Capture the cell that displays the provided text and extract its [x, y] central coordinate. 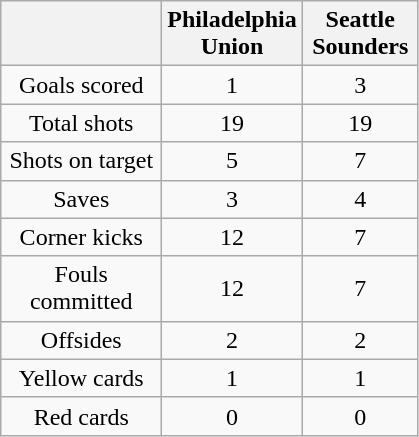
5 [232, 161]
Yellow cards [82, 378]
Shots on target [82, 161]
Corner kicks [82, 237]
4 [360, 199]
Offsides [82, 340]
Total shots [82, 123]
Saves [82, 199]
Seattle Sounders [360, 34]
Fouls committed [82, 288]
Red cards [82, 416]
Goals scored [82, 85]
Philadelphia Union [232, 34]
